For the text-containing cell, return its midpoint in (X, Y) coordinate format. 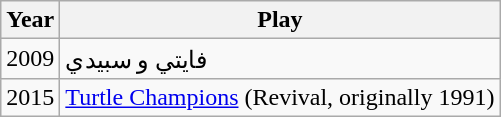
2009 (30, 59)
2015 (30, 97)
Year (30, 20)
Turtle Champions (Revival, originally 1991) (280, 97)
Play (280, 20)
فايتي و سبيدي (280, 59)
